Provide the [x, y] coordinate of the cell's center where the given text is located.  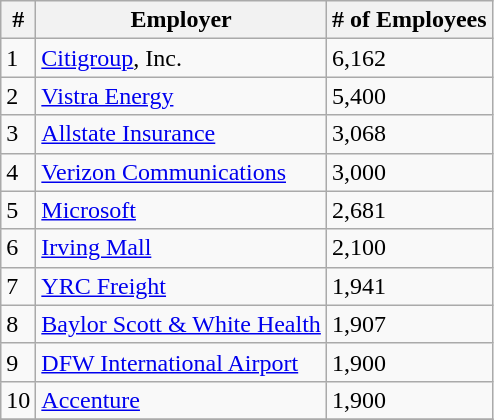
# of Employees [409, 20]
5 [18, 210]
1,941 [409, 286]
Citigroup, Inc. [182, 58]
4 [18, 172]
YRC Freight [182, 286]
1 [18, 58]
3,000 [409, 172]
Allstate Insurance [182, 134]
3,068 [409, 134]
Employer [182, 20]
9 [18, 362]
5,400 [409, 96]
6 [18, 248]
2,681 [409, 210]
2,100 [409, 248]
# [18, 20]
Verizon Communications [182, 172]
Microsoft [182, 210]
7 [18, 286]
6,162 [409, 58]
Vistra Energy [182, 96]
DFW International Airport [182, 362]
Accenture [182, 400]
10 [18, 400]
2 [18, 96]
1,907 [409, 324]
Irving Mall [182, 248]
3 [18, 134]
Baylor Scott & White Health [182, 324]
8 [18, 324]
